Determine the (x, y) coordinate at the center of the cell enclosing the given text.  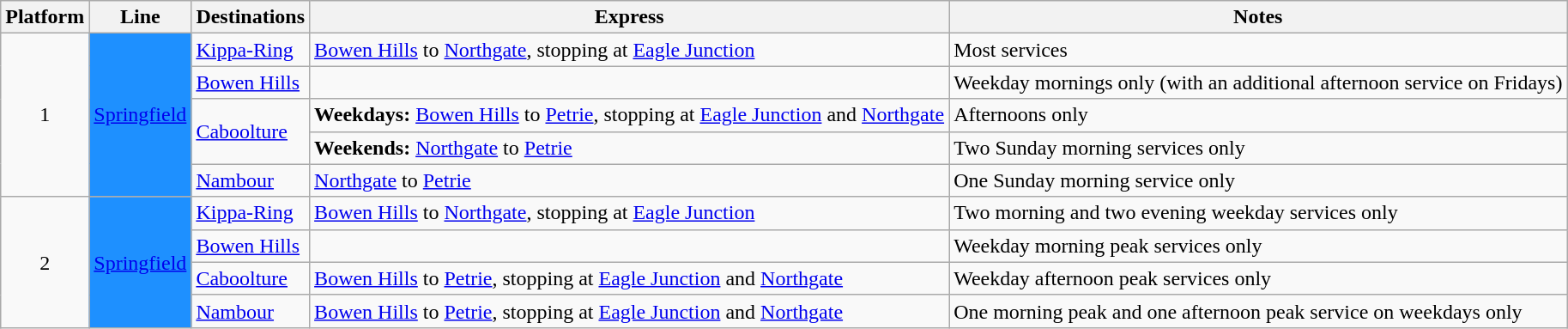
Weekday morning peak services only (1258, 246)
One Sunday morning service only (1258, 180)
Weekday afternoon peak services only (1258, 278)
Two Sunday morning services only (1258, 148)
Weekdays: Bowen Hills to Petrie, stopping at Eagle Junction and Northgate (630, 115)
1 (45, 115)
Destinations (251, 17)
Weekday mornings only (with an additional afternoon service on Fridays) (1258, 82)
Platform (45, 17)
Northgate to Petrie (630, 180)
Most services (1258, 50)
Express (630, 17)
Line (141, 17)
Two morning and two evening weekday services only (1258, 213)
2 (45, 262)
One morning peak and one afternoon peak service on weekdays only (1258, 311)
Weekends: Northgate to Petrie (630, 148)
Notes (1258, 17)
Afternoons only (1258, 115)
